Scan for the cell matching the given text and deliver its [x, y] coordinate at center. 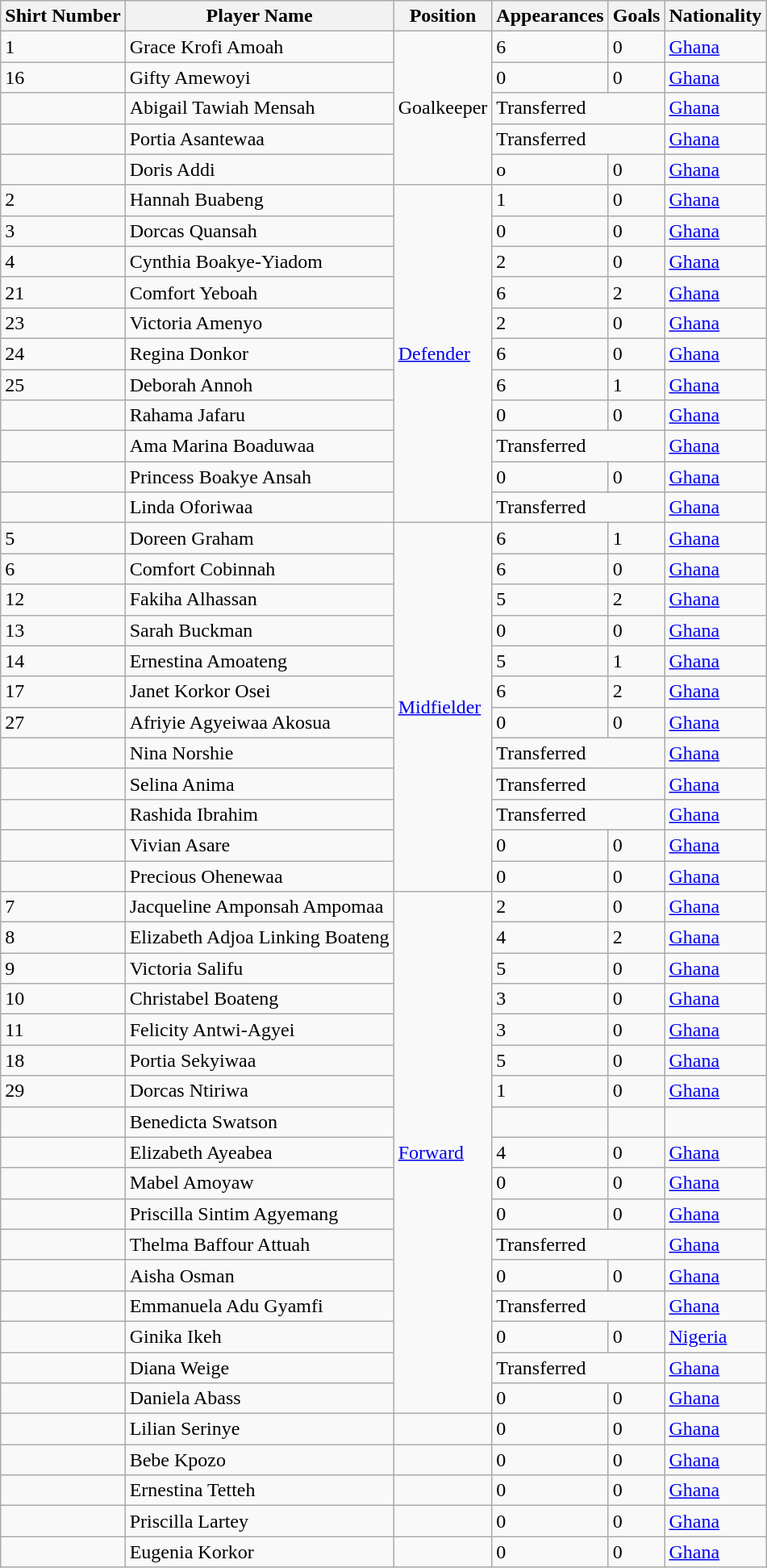
Player Name [260, 16]
Deborah Annoh [260, 385]
16 [63, 77]
Felicity Antwi-Agyei [260, 1030]
Mabel Amoyaw [260, 1183]
Precious Ohenewaa [260, 876]
Doreen Graham [260, 538]
Rashida Ibrahim [260, 814]
Gifty Amewoyi [260, 77]
Eugenia Korkor [260, 1552]
Comfort Cobinnah [260, 569]
Shirt Number [63, 16]
27 [63, 722]
21 [63, 292]
Emmanuela Adu Gyamfi [260, 1306]
Lilian Serinye [260, 1429]
Elizabeth Ayeabea [260, 1152]
Bebe Kpozo [260, 1460]
Victoria Salifu [260, 968]
Regina Donkor [260, 353]
Linda Oforiwaa [260, 508]
Selina Anima [260, 784]
Appearances [550, 16]
14 [63, 661]
Ernestina Amoateng [260, 661]
29 [63, 1091]
Nigeria [715, 1336]
23 [63, 323]
Portia Asantewaa [260, 139]
Grace Krofi Amoah [260, 47]
Forward [443, 1152]
Defender [443, 353]
Benedicta Swatson [260, 1122]
Nationality [715, 16]
Nina Norshie [260, 753]
Elizabeth Adjoa Linking Boateng [260, 938]
Daniela Abass [260, 1399]
Princess Boakye Ansah [260, 477]
Sarah Buckman [260, 630]
Midfielder [443, 707]
Thelma Baffour Attuah [260, 1244]
Comfort Yeboah [260, 292]
7 [63, 907]
Goalkeeper [443, 108]
Dorcas Ntiriwa [260, 1091]
25 [63, 385]
Position [443, 16]
Diana Weige [260, 1368]
Goals [636, 16]
Priscilla Lartey [260, 1521]
Ginika Ikeh [260, 1336]
Portia Sekyiwaa [260, 1060]
Dorcas Quansah [260, 231]
o [550, 169]
Aisha Osman [260, 1275]
18 [63, 1060]
Ama Marina Boaduwaa [260, 446]
Doris Addi [260, 169]
Ernestina Tetteh [260, 1491]
Afriyie Agyeiwaa Akosua [260, 722]
Rahama Jafaru [260, 416]
Christabel Boateng [260, 999]
11 [63, 1030]
Vivian Asare [260, 845]
12 [63, 600]
10 [63, 999]
17 [63, 692]
Jacqueline Amponsah Ampomaa [260, 907]
9 [63, 968]
Fakiha Alhassan [260, 600]
Victoria Amenyo [260, 323]
Cynthia Boakye-Yiadom [260, 261]
13 [63, 630]
Abigail Tawiah Mensah [260, 108]
8 [63, 938]
Priscilla Sintim Agyemang [260, 1214]
Hannah Buabeng [260, 200]
Janet Korkor Osei [260, 692]
24 [63, 353]
